Return [x, y] of the center of cell containing provided text 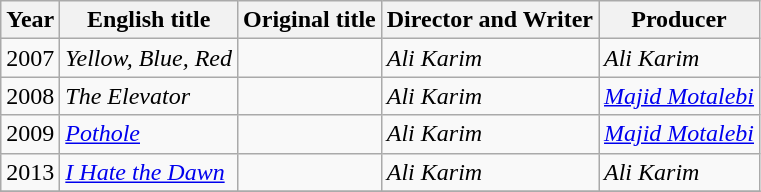
Yellow, Blue, Red [149, 58]
Pothole [149, 134]
Original title [310, 20]
I Hate the Dawn [149, 172]
2009 [30, 134]
Year [30, 20]
English title [149, 20]
2007 [30, 58]
Producer [678, 20]
The Elevator [149, 96]
Director and Writer [490, 20]
2013 [30, 172]
2008 [30, 96]
